Find where the given text appears and provide that cell's center as (X, Y) coordinate. 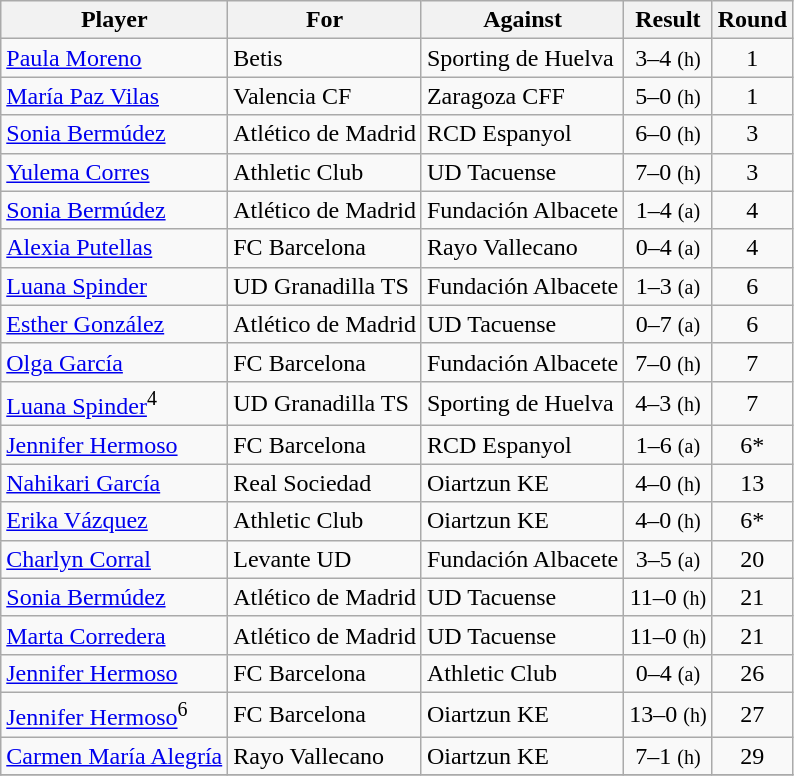
Real Sociedad (325, 483)
7–1 (h) (668, 756)
27 (752, 714)
Carmen María Alegría (114, 756)
Charlyn Corral (114, 559)
3–4 (h) (668, 58)
1–4 (a) (668, 210)
Levante UD (325, 559)
Nahikari García (114, 483)
4–3 (h) (668, 404)
Against (522, 20)
Esther González (114, 324)
20 (752, 559)
María Paz Vilas (114, 96)
Olga García (114, 362)
Round (752, 20)
29 (752, 756)
Jennifer Hermoso6 (114, 714)
Result (668, 20)
0–7 (a) (668, 324)
Luana Spinder4 (114, 404)
Valencia CF (325, 96)
1–6 (a) (668, 445)
Player (114, 20)
Paula Moreno (114, 58)
Yulema Corres (114, 172)
For (325, 20)
1–3 (a) (668, 286)
13–0 (h) (668, 714)
5–0 (h) (668, 96)
6–0 (h) (668, 134)
Marta Corredera (114, 635)
13 (752, 483)
3–5 (a) (668, 559)
Betis (325, 58)
Luana Spinder (114, 286)
26 (752, 673)
Zaragoza CFF (522, 96)
Erika Vázquez (114, 521)
Alexia Putellas (114, 248)
